Capture the cell that displays the provided text and extract its (x, y) central coordinate. 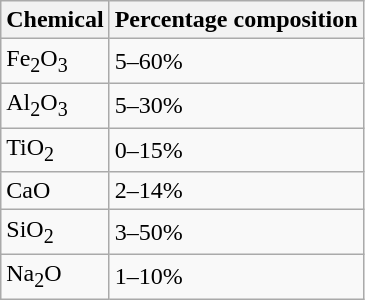
Fe2O3 (55, 61)
TiO2 (55, 150)
5–30% (236, 105)
CaO (55, 191)
SiO2 (55, 232)
1–10% (236, 276)
Na2O (55, 276)
Percentage composition (236, 20)
5–60% (236, 61)
3–50% (236, 232)
Chemical (55, 20)
0–15% (236, 150)
Al2O3 (55, 105)
2–14% (236, 191)
